Identify which cell holds the provided text, then report its (X, Y) central coordinate. 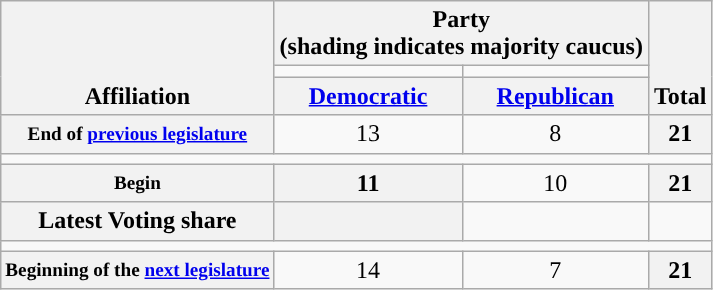
Affiliation (138, 58)
11 (368, 183)
7 (555, 270)
8 (555, 134)
14 (368, 270)
Begin (138, 183)
Republican (555, 96)
Total (680, 58)
Democratic (368, 96)
Beginning of the next legislature (138, 270)
10 (555, 183)
Party(shading indicates majority caucus) (461, 34)
End of previous legislature (138, 134)
Latest Voting share (138, 221)
13 (368, 134)
